Pinpoint the cell where the given text exists, returning its (x, y) midpoint coordinate. 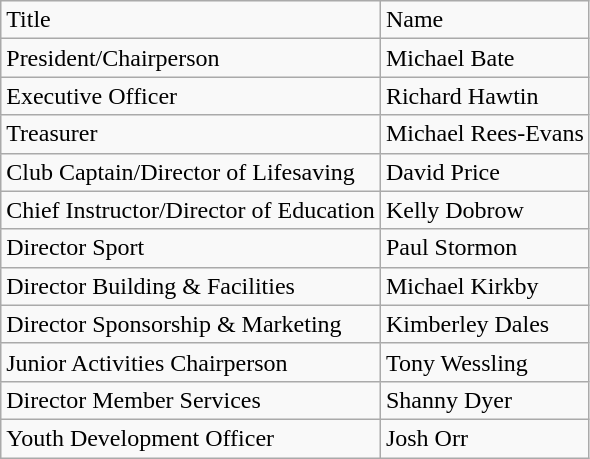
President/Chairperson (191, 58)
Junior Activities Chairperson (191, 362)
Treasurer (191, 134)
Name (484, 20)
Paul Stormon (484, 248)
Club Captain/Director of Lifesaving (191, 172)
Josh Orr (484, 438)
Michael Rees-Evans (484, 134)
Michael Bate (484, 58)
Executive Officer (191, 96)
Kimberley Dales (484, 324)
Director Sport (191, 248)
Richard Hawtin (484, 96)
Director Building & Facilities (191, 286)
Director Member Services (191, 400)
Tony Wessling (484, 362)
Title (191, 20)
Youth Development Officer (191, 438)
Shanny Dyer (484, 400)
Michael Kirkby (484, 286)
Chief Instructor/Director of Education (191, 210)
Director Sponsorship & Marketing (191, 324)
Kelly Dobrow (484, 210)
David Price (484, 172)
